Output the [x, y] coordinate of the center of the cell containing the given text.  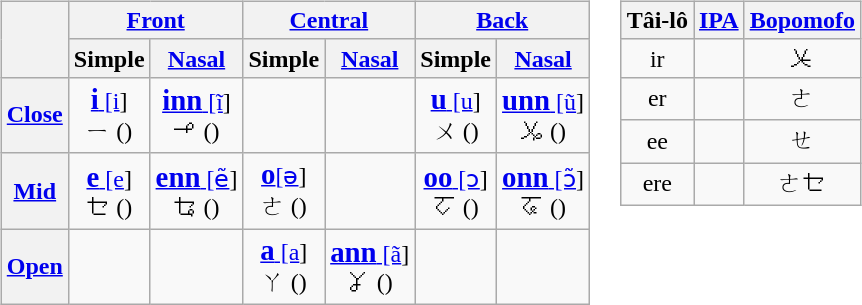
e [e]ㆤ () [109, 191]
Front [156, 20]
Bopomofo [802, 20]
Back [502, 20]
ㄜ [802, 98]
onn [ɔ̃]ㆧ () [544, 191]
inn [ĩ]ㆪ () [196, 115]
u [u]ㄨ () [456, 115]
enn [ẽ]ㆥ () [196, 191]
Open [34, 266]
a [a]ㄚ () [284, 266]
ㆨ [802, 58]
ere [657, 184]
Central [329, 20]
o[ə]ㄜ () [284, 191]
ㄜㆤ [802, 184]
Close [34, 115]
ee [657, 142]
Mid [34, 191]
er [657, 98]
i [i]ㄧ () [109, 115]
ㄝ [802, 142]
ann [ã]ㆩ () [370, 266]
Tâi-lô [657, 20]
oo [ɔ]ㆦ () [456, 191]
unn [ũ]ㆫ () [544, 115]
IPA [720, 20]
ir [657, 58]
